Pinpoint the cell where the given text exists, returning its [x, y] midpoint coordinate. 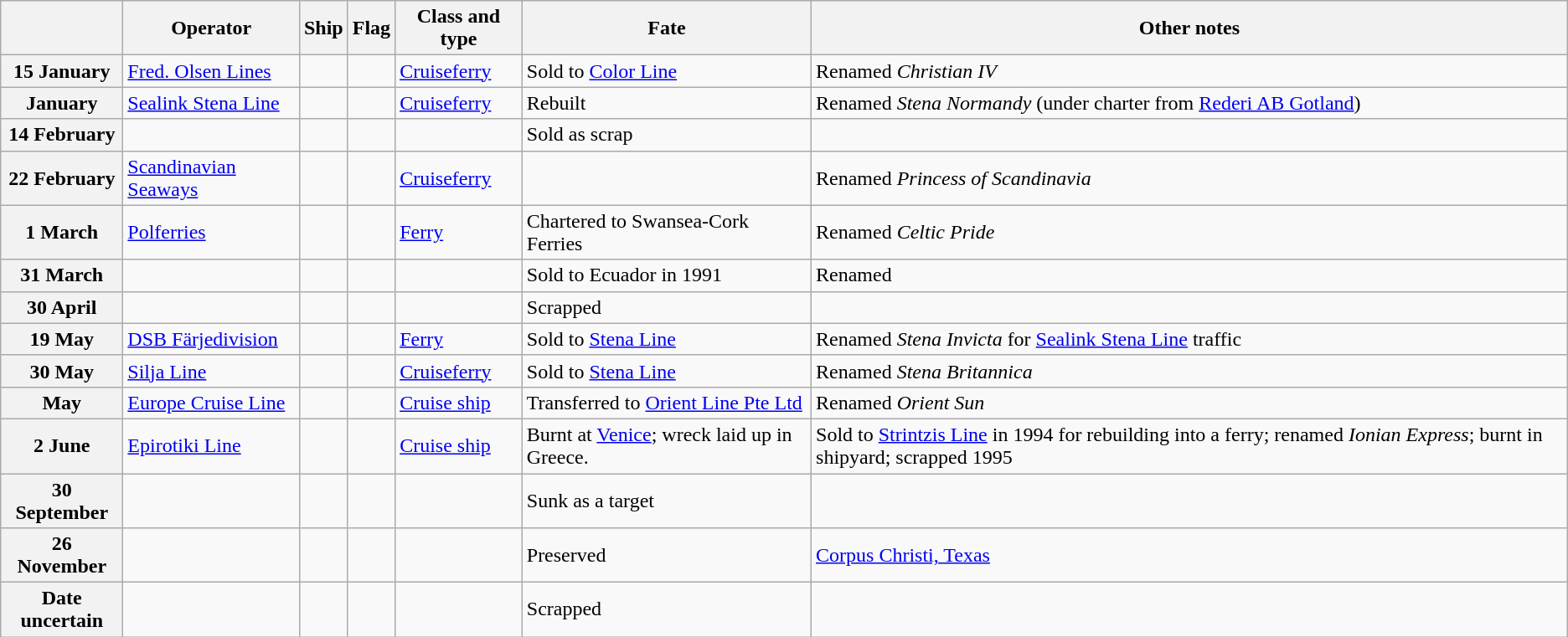
15 January [62, 71]
Sold to Ecuador in 1991 [667, 275]
May [62, 403]
19 May [62, 339]
Scandinavian Seaways [211, 177]
Fate [667, 28]
DSB Färjedivision [211, 339]
Polferries [211, 233]
Renamed Christian IV [1189, 71]
14 February [62, 135]
2 June [62, 445]
Renamed Stena Britannica [1189, 371]
22 February [62, 177]
Renamed Princess of Scandinavia [1189, 177]
1 March [62, 233]
Silja Line [211, 371]
26 November [62, 556]
Corpus Christi, Texas [1189, 556]
Fred. Olsen Lines [211, 71]
Europe Cruise Line [211, 403]
January [62, 103]
Date uncertain [62, 609]
Epirotiki Line [211, 445]
Rebuilt [667, 103]
Operator [211, 28]
Sold to Color Line [667, 71]
Sold to Strintzis Line in 1994 for rebuilding into a ferry; renamed Ionian Express; burnt in shipyard; scrapped 1995 [1189, 445]
Class and type [459, 28]
31 March [62, 275]
Renamed Celtic Pride [1189, 233]
Sunk as a target [667, 501]
Burnt at Venice; wreck laid up in Greece. [667, 445]
30 April [62, 307]
30 May [62, 371]
Renamed [1189, 275]
Transferred to Orient Line Pte Ltd [667, 403]
Renamed Stena Invicta for Sealink Stena Line traffic [1189, 339]
Sold as scrap [667, 135]
Flag [371, 28]
Renamed Orient Sun [1189, 403]
30 September [62, 501]
Preserved [667, 556]
Chartered to Swansea-Cork Ferries [667, 233]
Ship [323, 28]
Other notes [1189, 28]
Sealink Stena Line [211, 103]
Renamed Stena Normandy (under charter from Rederi AB Gotland) [1189, 103]
